Determine the (x, y) coordinate at the center of the cell enclosing the given text.  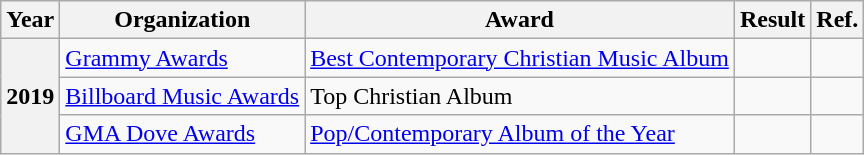
Award (520, 20)
Ref. (838, 20)
Organization (182, 20)
Pop/Contemporary Album of the Year (520, 134)
Year (30, 20)
Top Christian Album (520, 96)
GMA Dove Awards (182, 134)
Best Contemporary Christian Music Album (520, 58)
Result (772, 20)
Billboard Music Awards (182, 96)
Grammy Awards (182, 58)
2019 (30, 96)
